Return the [X, Y] coordinate for the center point of the cell that contains the specified text.  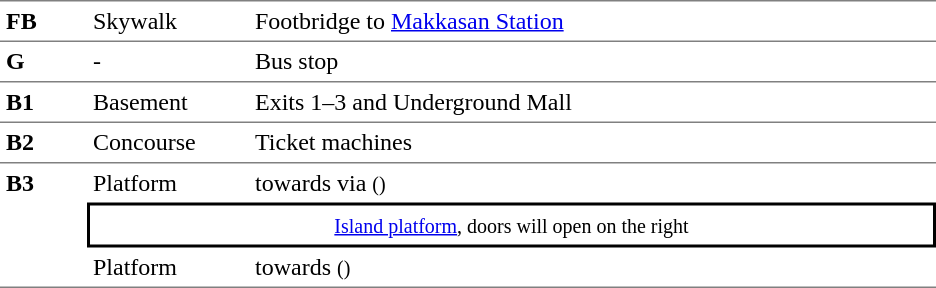
Ticket machines [592, 143]
G [44, 62]
Footbridge to Makkasan Station [592, 21]
B1 [44, 102]
- [168, 62]
Skywalk [168, 21]
B2 [44, 143]
towards () [592, 268]
towards via () [592, 184]
Bus stop [592, 62]
B3 [44, 226]
Island platform, doors will open on the right [512, 224]
FB [44, 21]
Exits 1–3 and Underground Mall [592, 102]
Concourse [168, 143]
Basement [168, 102]
